Return the [x, y] coordinate for the center point of the cell that contains the specified text.  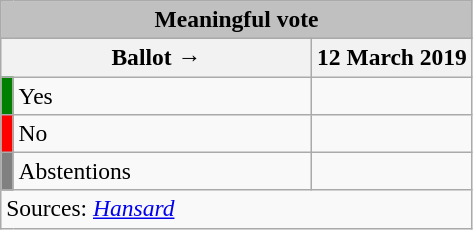
No [162, 133]
Meaningful vote [236, 19]
Yes [162, 95]
12 March 2019 [392, 57]
Abstentions [162, 171]
Ballot → [156, 57]
Sources: Hansard [236, 209]
